Extract the [x, y] coordinate from the center of the cell holding the provided text.  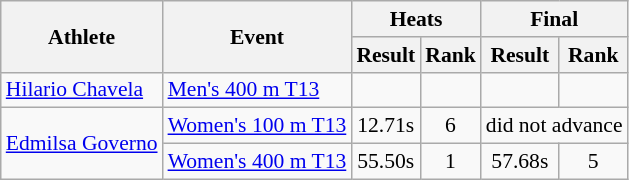
Men's 400 m T13 [258, 90]
Event [258, 36]
1 [450, 162]
did not advance [554, 126]
6 [450, 126]
Women's 100 m T13 [258, 126]
12.71s [386, 126]
Athlete [82, 36]
Final [554, 19]
Edmilsa Governo [82, 144]
Hilario Chavela [82, 90]
57.68s [520, 162]
5 [594, 162]
Heats [416, 19]
55.50s [386, 162]
Women's 400 m T13 [258, 162]
